For the text-containing cell, return its midpoint in (x, y) coordinate format. 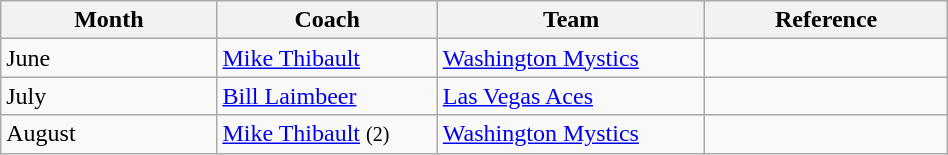
Coach (327, 20)
Bill Laimbeer (327, 96)
Mike Thibault (2) (327, 134)
August (109, 134)
July (109, 96)
Reference (826, 20)
Team (571, 20)
June (109, 58)
Mike Thibault (327, 58)
Month (109, 20)
Las Vegas Aces (571, 96)
